Scan for the cell matching the given text and deliver its (x, y) coordinate at center. 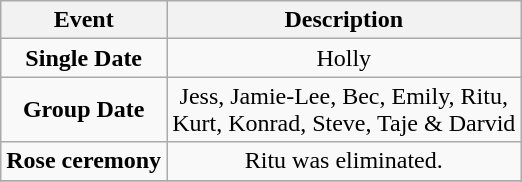
Rose ceremony (84, 161)
Holly (344, 58)
Jess, Jamie-Lee, Bec, Emily, Ritu, Kurt, Konrad, Steve, Taje & Darvid (344, 110)
Group Date (84, 110)
Ritu was eliminated. (344, 161)
Single Date (84, 58)
Event (84, 20)
Description (344, 20)
